Return the (x, y) coordinate for the center point of the cell that contains the specified text.  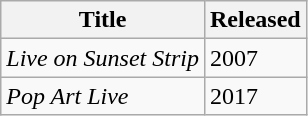
Pop Art Live (103, 96)
Live on Sunset Strip (103, 58)
Title (103, 20)
2017 (255, 96)
2007 (255, 58)
Released (255, 20)
